Return the [X, Y] coordinate for the center point of the cell that contains the specified text.  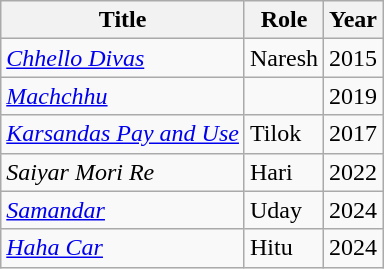
Haha Car [123, 248]
Title [123, 20]
Naresh [284, 58]
Hitu [284, 248]
Machchhu [123, 96]
Uday [284, 210]
Hari [284, 172]
Karsandas Pay and Use [123, 134]
2019 [354, 96]
2015 [354, 58]
Samandar [123, 210]
Chhello Divas [123, 58]
Year [354, 20]
2017 [354, 134]
Saiyar Mori Re [123, 172]
Role [284, 20]
2022 [354, 172]
Tilok [284, 134]
